Provide the [x, y] coordinate of the cell's center where the given text is located.  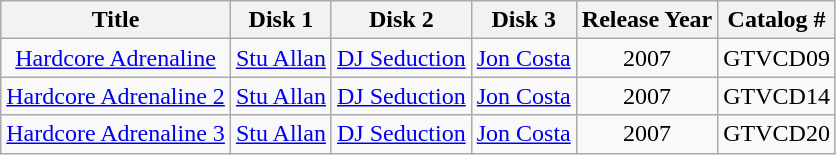
Release Year [646, 20]
Disk 1 [280, 20]
Disk 3 [524, 20]
GTVCD14 [777, 96]
Disk 2 [401, 20]
Hardcore Adrenaline 3 [116, 134]
Hardcore Adrenaline 2 [116, 96]
GTVCD09 [777, 58]
Catalog # [777, 20]
Title [116, 20]
Hardcore Adrenaline [116, 58]
GTVCD20 [777, 134]
